Determine the (x, y) coordinate at the center of the cell enclosing the given text.  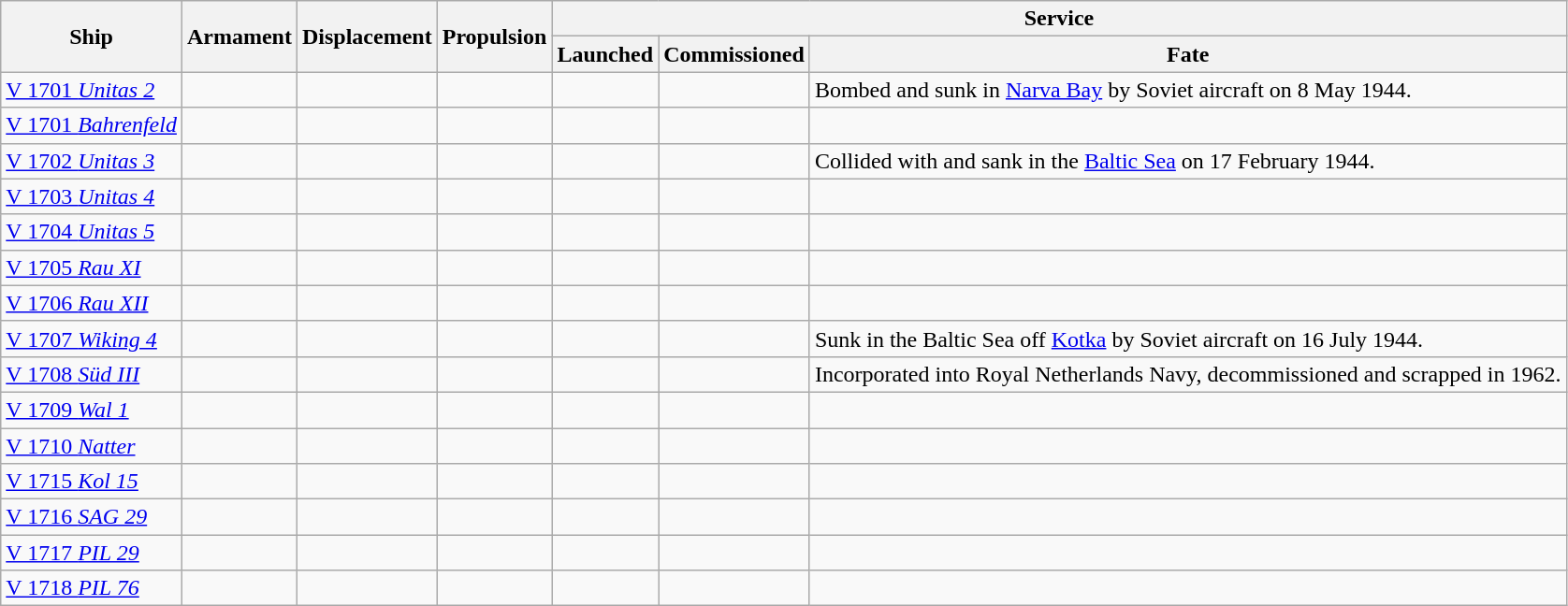
Armament (240, 36)
V 1709 Wal 1 (92, 410)
V 1710 Natter (92, 446)
V 1702 Unitas 3 (92, 161)
Fate (1188, 54)
V 1705 Rau XI (92, 267)
V 1704 Unitas 5 (92, 232)
Displacement (367, 36)
V 1706 Rau XII (92, 303)
V 1716 SAG 29 (92, 517)
Propulsion (494, 36)
Launched (605, 54)
V 1707 Wiking 4 (92, 339)
Incorporated into Royal Netherlands Navy, decommissioned and scrapped in 1962. (1188, 374)
V 1701 Unitas 2 (92, 90)
Service (1059, 19)
V 1703 Unitas 4 (92, 196)
V 1715 Kol 15 (92, 482)
V 1717 PIL 29 (92, 553)
Ship (92, 36)
V 1718 PIL 76 (92, 588)
Bombed and sunk in Narva Bay by Soviet aircraft on 8 May 1944. (1188, 90)
V 1708 Süd III (92, 374)
V 1701 Bahrenfeld (92, 125)
Commissioned (734, 54)
Sunk in the Baltic Sea off Kotka by Soviet aircraft on 16 July 1944. (1188, 339)
Collided with and sank in the Baltic Sea on 17 February 1944. (1188, 161)
